Search for the cell housing the specified text and yield its (X, Y) center coordinate. 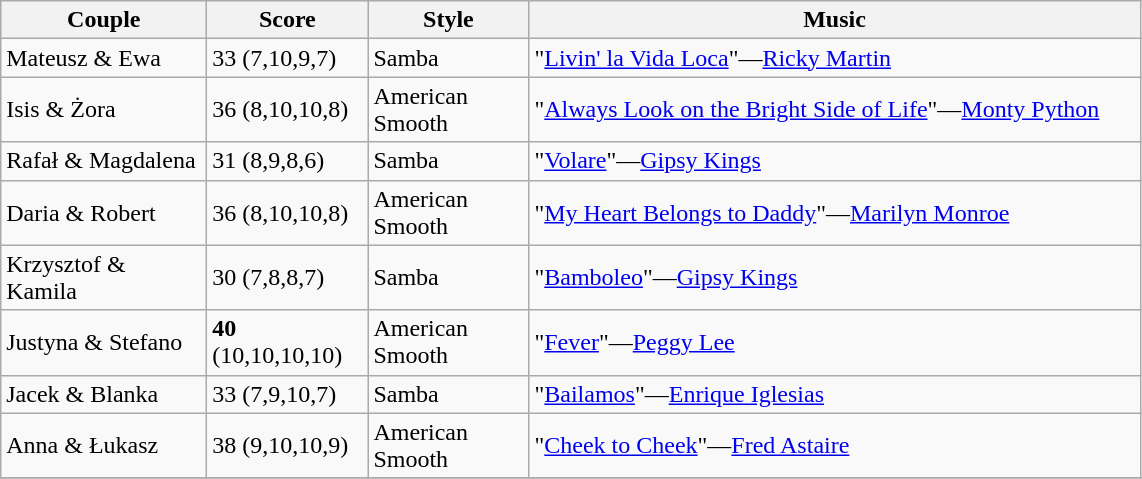
Rafał & Magdalena (104, 161)
Daria & Robert (104, 212)
"Volare"—Gipsy Kings (834, 161)
Isis & Żora (104, 110)
Mateusz & Ewa (104, 58)
33 (7,9,10,7) (288, 394)
"My Heart Belongs to Daddy"—Marilyn Monroe (834, 212)
Music (834, 20)
"Bailamos"—Enrique Iglesias (834, 394)
Anna & Łukasz (104, 446)
31 (8,9,8,6) (288, 161)
30 (7,8,8,7) (288, 278)
Krzysztof & Kamila (104, 278)
"Always Look on the Bright Side of Life"—Monty Python (834, 110)
40 (10,10,10,10) (288, 342)
Style (448, 20)
"Fever"—Peggy Lee (834, 342)
38 (9,10,10,9) (288, 446)
33 (7,10,9,7) (288, 58)
"Cheek to Cheek"—Fred Astaire (834, 446)
Couple (104, 20)
Jacek & Blanka (104, 394)
Justyna & Stefano (104, 342)
Score (288, 20)
"Bamboleo"—Gipsy Kings (834, 278)
"Livin' la Vida Loca"—Ricky Martin (834, 58)
